Pinpoint the cell where the given text exists, returning its (X, Y) midpoint coordinate. 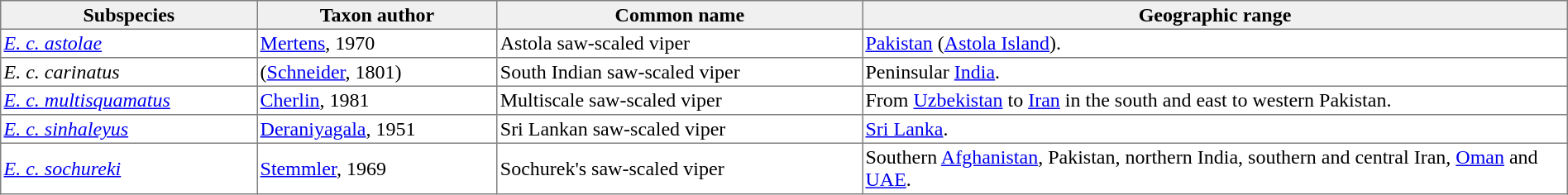
(Schneider, 1801) (377, 72)
E. c. astolae (129, 43)
Mertens, 1970 (377, 43)
Geographic range (1216, 15)
From Uzbekistan to Iran in the south and east to western Pakistan. (1216, 100)
Southern Afghanistan, Pakistan, northern India, southern and central Iran, Oman and UAE. (1216, 169)
Common name (680, 15)
Cherlin, 1981 (377, 100)
E. c. sochureki (129, 169)
E. c. sinhaleyus (129, 129)
South Indian saw-scaled viper (680, 72)
Sri Lankan saw-scaled viper (680, 129)
Multiscale saw-scaled viper (680, 100)
E. c. carinatus (129, 72)
Peninsular India. (1216, 72)
Deraniyagala, 1951 (377, 129)
Subspecies (129, 15)
Stemmler, 1969 (377, 169)
Sochurek's saw-scaled viper (680, 169)
Sri Lanka. (1216, 129)
Pakistan (Astola Island). (1216, 43)
Taxon author (377, 15)
E. c. multisquamatus (129, 100)
Astola saw-scaled viper (680, 43)
